For the text-containing cell, return its midpoint in [X, Y] coordinate format. 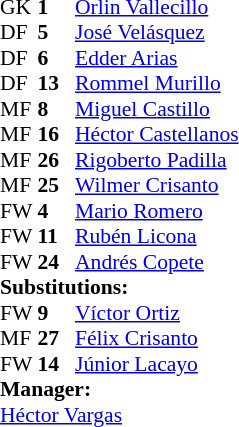
Wilmer Crisanto [157, 185]
25 [57, 185]
Júnior Lacayo [157, 364]
24 [57, 262]
13 [57, 83]
16 [57, 135]
Rigoberto Padilla [157, 160]
6 [57, 58]
9 [57, 313]
Manager: [120, 389]
Rommel Murillo [157, 83]
27 [57, 339]
5 [57, 33]
Andrés Copete [157, 262]
Edder Arias [157, 58]
José Velásquez [157, 33]
Héctor Castellanos [157, 135]
Substitutions: [120, 287]
Félix Crisanto [157, 339]
Mario Romero [157, 211]
26 [57, 160]
Víctor Ortiz [157, 313]
11 [57, 237]
14 [57, 364]
Miguel Castillo [157, 109]
4 [57, 211]
Rubén Licona [157, 237]
8 [57, 109]
